Search for the cell housing the specified text and yield its (x, y) center coordinate. 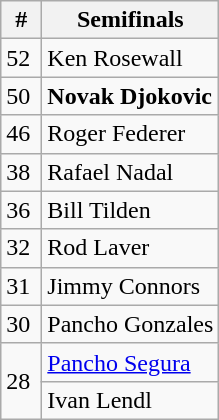
36 (22, 210)
52 (22, 58)
32 (22, 248)
Rod Laver (130, 248)
Pancho Segura (130, 362)
Pancho Gonzales (130, 324)
38 (22, 172)
Semifinals (130, 20)
Ken Rosewall (130, 58)
Bill Tilden (130, 210)
46 (22, 134)
# (22, 20)
28 (22, 381)
Rafael Nadal (130, 172)
Novak Djokovic (130, 96)
Ivan Lendl (130, 400)
31 (22, 286)
Roger Federer (130, 134)
30 (22, 324)
Jimmy Connors (130, 286)
50 (22, 96)
